Identify which cell holds the provided text, then report its (X, Y) central coordinate. 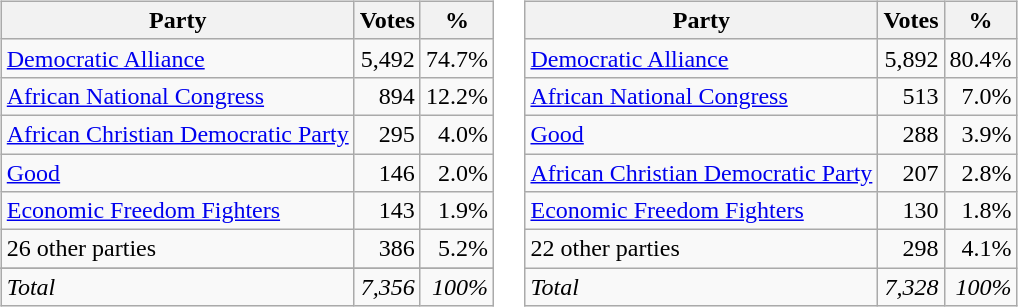
386 (387, 249)
4.1% (980, 249)
1.8% (980, 211)
7,328 (911, 287)
2.8% (980, 173)
4.0% (456, 134)
513 (911, 96)
26 other parties (178, 249)
74.7% (456, 58)
7.0% (980, 96)
12.2% (456, 96)
5,492 (387, 58)
143 (387, 211)
146 (387, 173)
3.9% (980, 134)
22 other parties (702, 249)
5,892 (911, 58)
288 (911, 134)
130 (911, 211)
295 (387, 134)
894 (387, 96)
207 (911, 173)
5.2% (456, 249)
2.0% (456, 173)
80.4% (980, 58)
1.9% (456, 211)
7,356 (387, 287)
298 (911, 249)
